Identify which cell holds the provided text, then report its (x, y) central coordinate. 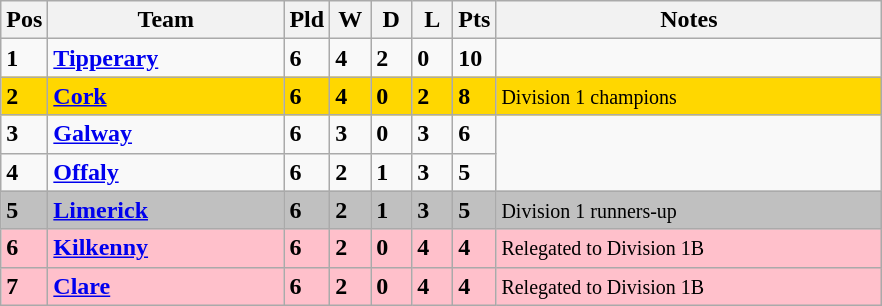
Pos (24, 20)
Pts (474, 20)
Kilkenny (166, 248)
Division 1 champions (689, 96)
Cork (166, 96)
Division 1 runners-up (689, 210)
D (392, 20)
Notes (689, 20)
L (432, 20)
Team (166, 20)
Clare (166, 286)
8 (474, 96)
10 (474, 58)
Limerick (166, 210)
Galway (166, 134)
Offaly (166, 172)
Tipperary (166, 58)
Pld (307, 20)
W (350, 20)
7 (24, 286)
